Return (x, y) of the center of cell containing provided text 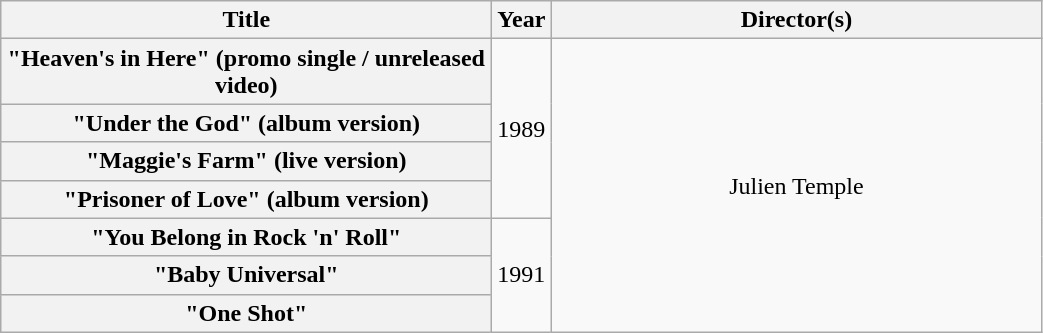
Year (522, 20)
1989 (522, 128)
1991 (522, 275)
"Prisoner of Love" (album version) (246, 199)
"One Shot" (246, 313)
"Baby Universal" (246, 275)
"You Belong in Rock 'n' Roll" (246, 237)
Julien Temple (796, 186)
"Under the God" (album version) (246, 123)
"Heaven's in Here" (promo single / unreleased video) (246, 72)
Title (246, 20)
Director(s) (796, 20)
"Maggie's Farm" (live version) (246, 161)
